Output the (X, Y) coordinate of the center of the cell containing the given text.  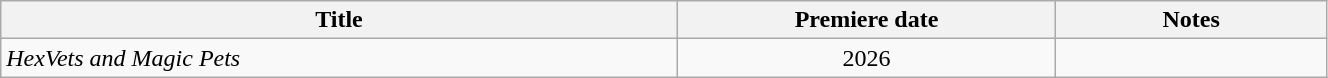
Notes (1192, 20)
Premiere date (866, 20)
Title (339, 20)
HexVets and Magic Pets (339, 58)
2026 (866, 58)
